Return [x, y] of the center of cell containing provided text 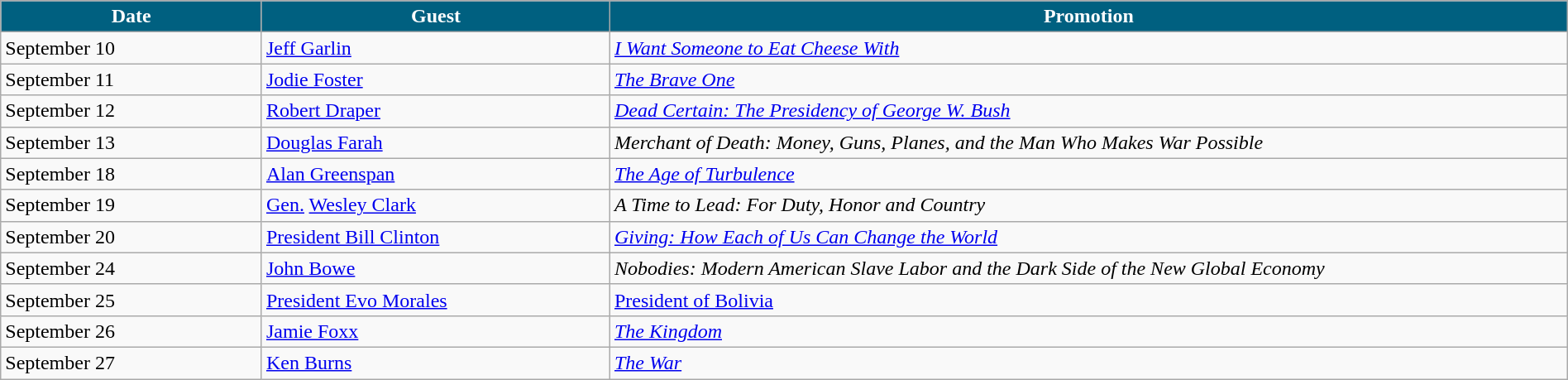
Dead Certain: The Presidency of George W. Bush [1088, 111]
Promotion [1088, 17]
The Brave One [1088, 79]
Alan Greenspan [435, 174]
Jeff Garlin [435, 48]
Jamie Foxx [435, 331]
September 25 [131, 300]
Ken Burns [435, 363]
Gen. Wesley Clark [435, 205]
The Kingdom [1088, 331]
September 13 [131, 142]
President Bill Clinton [435, 237]
September 24 [131, 268]
September 19 [131, 205]
September 10 [131, 48]
The Age of Turbulence [1088, 174]
President of Bolivia [1088, 300]
September 11 [131, 79]
Douglas Farah [435, 142]
The War [1088, 363]
Nobodies: Modern American Slave Labor and the Dark Side of the New Global Economy [1088, 268]
Guest [435, 17]
Jodie Foster [435, 79]
Date [131, 17]
A Time to Lead: For Duty, Honor and Country [1088, 205]
September 18 [131, 174]
I Want Someone to Eat Cheese With [1088, 48]
Robert Draper [435, 111]
President Evo Morales [435, 300]
Giving: How Each of Us Can Change the World [1088, 237]
September 26 [131, 331]
John Bowe [435, 268]
Merchant of Death: Money, Guns, Planes, and the Man Who Makes War Possible [1088, 142]
September 27 [131, 363]
September 12 [131, 111]
September 20 [131, 237]
